For the text-containing cell, return its midpoint in [x, y] coordinate format. 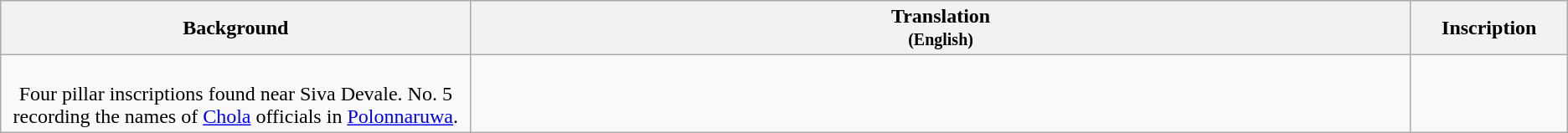
Background [236, 28]
Four pillar inscriptions found near Siva Devale. No. 5 recording the names of Chola officials in Polonnaruwa. [236, 94]
Translation(English) [941, 28]
Inscription [1489, 28]
